Provide the [X, Y] coordinate of the cell's center where the given text is located.  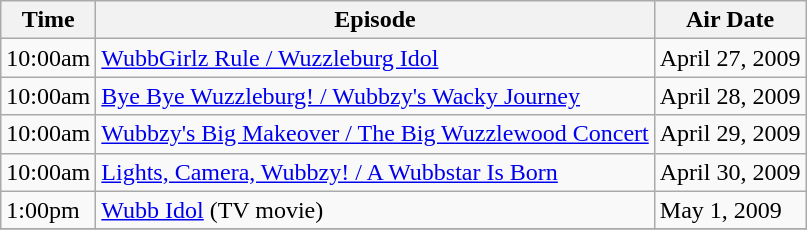
1:00pm [48, 210]
Air Date [730, 20]
Wubbzy's Big Makeover / The Big Wuzzlewood Concert [375, 134]
Bye Bye Wuzzleburg! / Wubbzy's Wacky Journey [375, 96]
May 1, 2009 [730, 210]
April 29, 2009 [730, 134]
Time [48, 20]
April 30, 2009 [730, 172]
Lights, Camera, Wubbzy! / A Wubbstar Is Born [375, 172]
Wubb Idol (TV movie) [375, 210]
April 28, 2009 [730, 96]
April 27, 2009 [730, 58]
WubbGirlz Rule / Wuzzleburg Idol [375, 58]
Episode [375, 20]
